Detect which cell encompasses the target text, then output its [x, y] center coordinate. 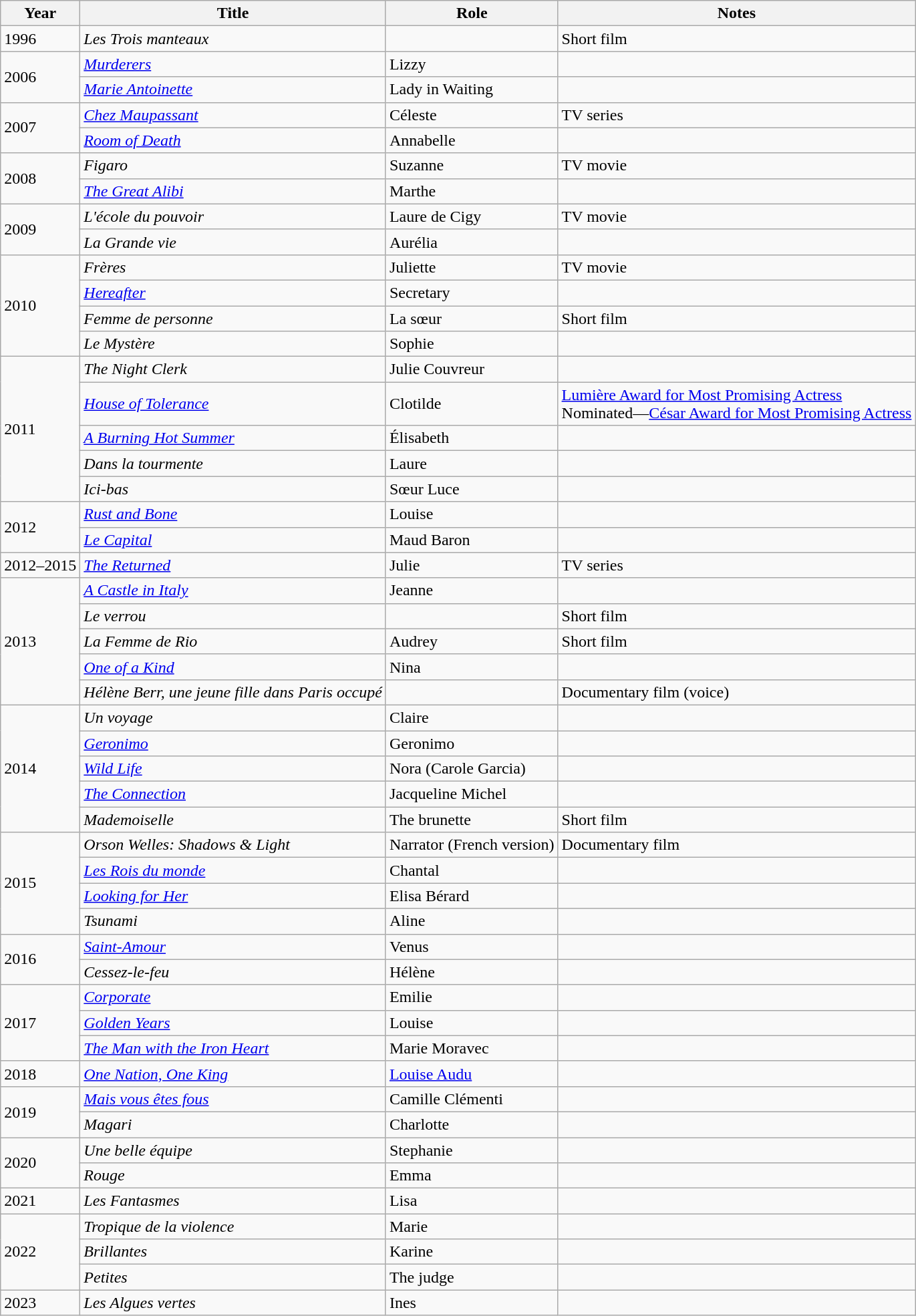
Charlotte [472, 1124]
Figaro [233, 166]
Marie [472, 1226]
La sœur [472, 319]
Nora (Carole Garcia) [472, 769]
Sœur Luce [472, 489]
Karine [472, 1252]
2018 [40, 1074]
Magari [233, 1124]
Emma [472, 1176]
2015 [40, 883]
2014 [40, 768]
Jacqueline Michel [472, 794]
One of a Kind [233, 667]
Céleste [472, 115]
Corporate [233, 997]
The Returned [233, 565]
Year [40, 13]
Mademoiselle [233, 820]
Notes [736, 13]
Stephanie [472, 1150]
Marie Moravec [472, 1048]
2006 [40, 77]
Emilie [472, 997]
Lizzy [472, 64]
La Femme de Rio [233, 641]
Claire [472, 717]
Sophie [472, 344]
Les Trois manteaux [233, 39]
Venus [472, 947]
2012–2015 [40, 565]
Juliette [472, 267]
2021 [40, 1201]
Title [233, 13]
House of Tolerance [233, 403]
A Castle in Italy [233, 591]
Ines [472, 1303]
One Nation, One King [233, 1074]
Golden Years [233, 1023]
The Great Alibi [233, 191]
Les Rois du monde [233, 870]
Lumière Award for Most Promising ActressNominated—César Award for Most Promising Actress [736, 403]
Dans la tourmente [233, 464]
Jeanne [472, 591]
Un voyage [233, 717]
Narrator (French version) [472, 845]
2023 [40, 1303]
Documentary film [736, 845]
L'école du pouvoir [233, 216]
Une belle équipe [233, 1150]
La Grande vie [233, 242]
Rust and Bone [233, 514]
Orson Welles: Shadows & Light [233, 845]
Brillantes [233, 1252]
Marie Antoinette [233, 90]
Le Capital [233, 540]
Looking for Her [233, 896]
The Connection [233, 794]
2010 [40, 305]
Rouge [233, 1176]
The brunette [472, 820]
Room of Death [233, 140]
2009 [40, 229]
Secretary [472, 293]
Le Mystère [233, 344]
Tropique de la violence [233, 1226]
Laure de Cigy [472, 216]
2007 [40, 128]
The Night Clerk [233, 369]
2017 [40, 1023]
Audrey [472, 641]
Hereafter [233, 293]
Chez Maupassant [233, 115]
Role [472, 13]
2008 [40, 178]
Nina [472, 667]
Camille Clémenti [472, 1099]
Wild Life [233, 769]
Hélène [472, 972]
2012 [40, 527]
The judge [472, 1277]
Femme de personne [233, 319]
Elisa Bérard [472, 896]
The Man with the Iron Heart [233, 1048]
2020 [40, 1162]
Ici-bas [233, 489]
Petites [233, 1277]
Mais vous êtes fous [233, 1099]
Frères [233, 267]
A Burning Hot Summer [233, 438]
Élisabeth [472, 438]
Documentary film (voice) [736, 692]
Louise Audu [472, 1074]
Clotilde [472, 403]
Hélène Berr, une jeune fille dans Paris occupé [233, 692]
Marthe [472, 191]
Aline [472, 921]
2016 [40, 959]
Laure [472, 464]
Julie [472, 565]
1996 [40, 39]
2019 [40, 1112]
Aurélia [472, 242]
Cessez-le-feu [233, 972]
Suzanne [472, 166]
Annabelle [472, 140]
Saint-Amour [233, 947]
Maud Baron [472, 540]
Le verrou [233, 616]
Lady in Waiting [472, 90]
Julie Couvreur [472, 369]
Tsunami [233, 921]
Murderers [233, 64]
2022 [40, 1252]
2013 [40, 641]
2011 [40, 429]
Lisa [472, 1201]
Les Algues vertes [233, 1303]
Les Fantasmes [233, 1201]
Chantal [472, 870]
